Scan for the cell matching the given text and deliver its [x, y] coordinate at center. 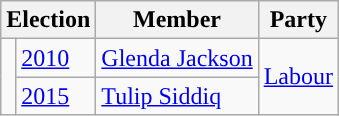
Labour [298, 77]
2010 [56, 58]
Glenda Jackson [177, 58]
Election [48, 20]
2015 [56, 96]
Party [298, 20]
Member [177, 20]
Tulip Siddiq [177, 96]
